Return the (x, y) coordinate for the center point of the cell that contains the specified text.  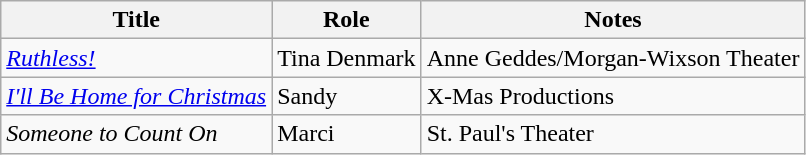
Ruthless! (136, 58)
Someone to Count On (136, 134)
Role (347, 20)
Title (136, 20)
Anne Geddes/Morgan-Wixson Theater (613, 58)
Sandy (347, 96)
Tina Denmark (347, 58)
I'll Be Home for Christmas (136, 96)
X-Mas Productions (613, 96)
Notes (613, 20)
St. Paul's Theater (613, 134)
Marci (347, 134)
